From the cell containing the given text, extract its center point as [x, y] coordinate. 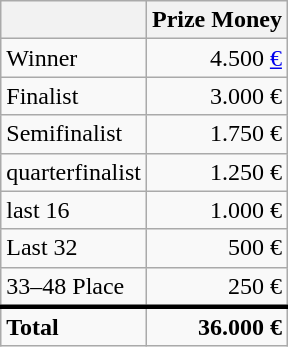
quarterfinalist [74, 172]
4.500 € [216, 58]
1.250 € [216, 172]
500 € [216, 248]
250 € [216, 287]
last 16 [74, 210]
Finalist [74, 96]
Total [74, 327]
3.000 € [216, 96]
1.750 € [216, 134]
Prize Money [216, 20]
Winner [74, 58]
33–48 Place [74, 287]
Semifinalist [74, 134]
36.000 € [216, 327]
1.000 € [216, 210]
Last 32 [74, 248]
